Find where the given text appears and provide that cell's center as [x, y] coordinate. 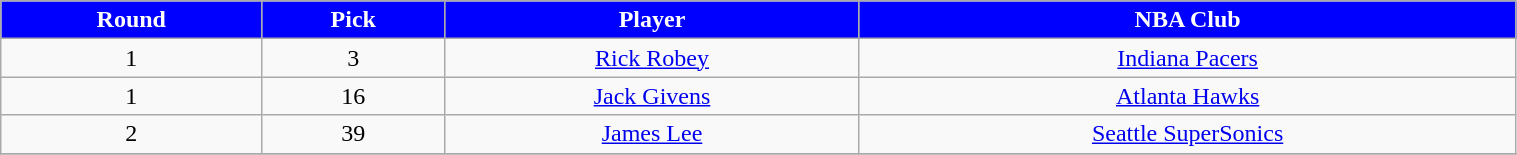
Player [652, 20]
James Lee [652, 134]
Atlanta Hawks [1188, 96]
Pick [354, 20]
NBA Club [1188, 20]
39 [354, 134]
Rick Robey [652, 58]
Jack Givens [652, 96]
16 [354, 96]
Seattle SuperSonics [1188, 134]
Round [132, 20]
Indiana Pacers [1188, 58]
3 [354, 58]
2 [132, 134]
